Identify which cell holds the provided text, then report its [x, y] central coordinate. 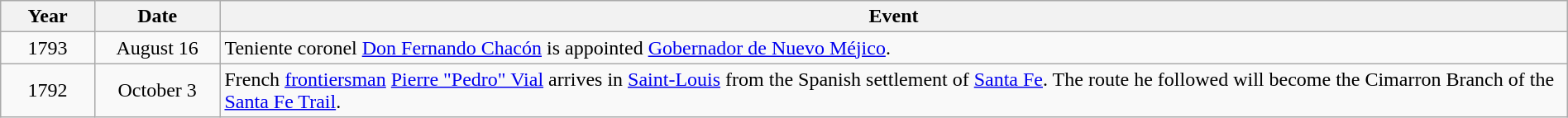
1793 [48, 48]
Teniente coronel Don Fernando Chacón is appointed Gobernador de Nuevo Méjico. [893, 48]
Year [48, 17]
1792 [48, 91]
October 3 [157, 91]
August 16 [157, 48]
Event [893, 17]
Date [157, 17]
